Search for the cell housing the specified text and yield its [X, Y] center coordinate. 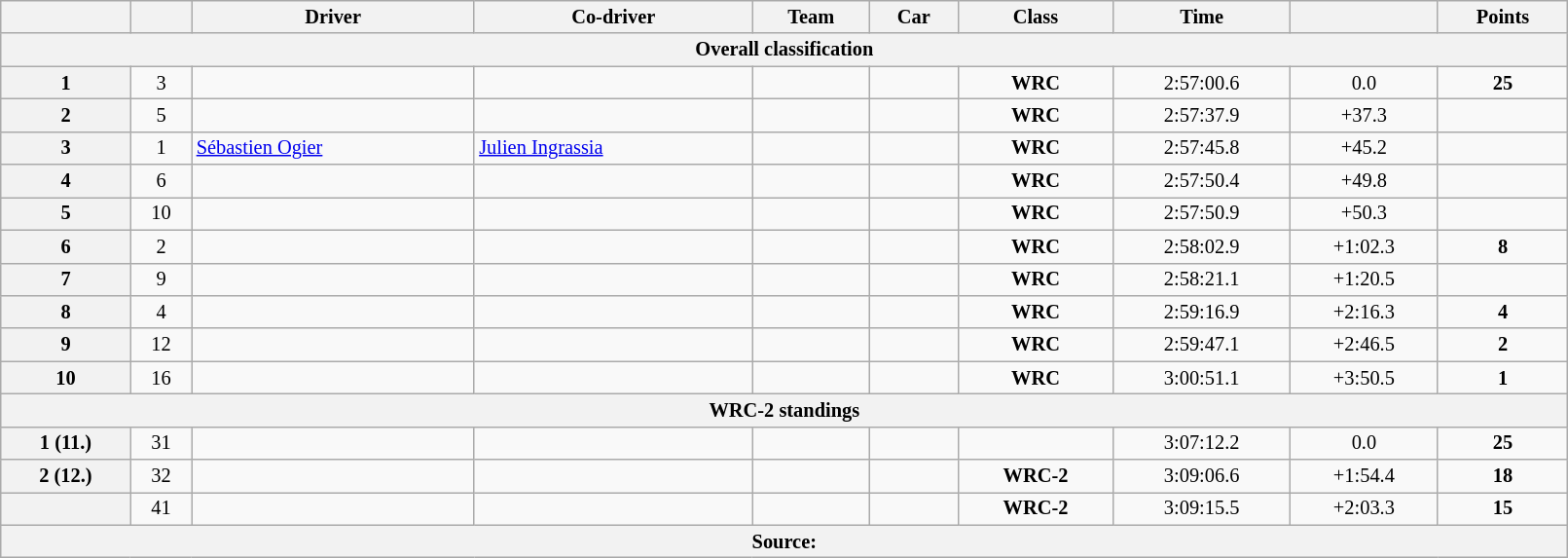
15 [1503, 508]
3:00:51.1 [1202, 378]
16 [162, 378]
2:59:16.9 [1202, 312]
3:07:12.2 [1202, 443]
+1:54.4 [1365, 476]
Co-driver [613, 17]
Class [1036, 17]
2:58:02.9 [1202, 246]
Julien Ingrassia [613, 148]
3:09:15.5 [1202, 508]
+3:50.5 [1365, 378]
2:57:37.9 [1202, 115]
+2:03.3 [1365, 508]
Time [1202, 17]
Sébastien Ogier [333, 148]
Overall classification [784, 50]
+50.3 [1365, 213]
+2:46.5 [1365, 345]
2:59:47.1 [1202, 345]
+37.3 [1365, 115]
Car [913, 17]
2:57:45.8 [1202, 148]
2:57:50.4 [1202, 181]
+1:20.5 [1365, 279]
18 [1503, 476]
Team [811, 17]
+49.8 [1365, 181]
3:09:06.6 [1202, 476]
41 [162, 508]
2:58:21.1 [1202, 279]
+1:02.3 [1365, 246]
+2:16.3 [1365, 312]
12 [162, 345]
+45.2 [1365, 148]
Points [1503, 17]
2 (12.) [66, 476]
Driver [333, 17]
7 [66, 279]
31 [162, 443]
1 (11.) [66, 443]
WRC-2 standings [784, 410]
2:57:50.9 [1202, 213]
32 [162, 476]
2:57:00.6 [1202, 83]
Source: [784, 541]
